Find where the given text appears and provide that cell's center as (x, y) coordinate. 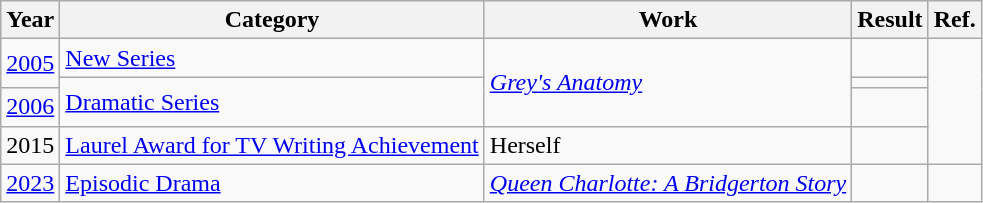
Work (668, 20)
Grey's Anatomy (668, 82)
2023 (30, 183)
Category (272, 20)
New Series (272, 58)
Ref. (954, 20)
2005 (30, 64)
Result (890, 20)
Episodic Drama (272, 183)
Year (30, 20)
Herself (668, 145)
Laurel Award for TV Writing Achievement (272, 145)
2015 (30, 145)
2006 (30, 107)
Dramatic Series (272, 102)
Queen Charlotte: A Bridgerton Story (668, 183)
